Locate the cell with the specified text and output its [X, Y] center coordinate. 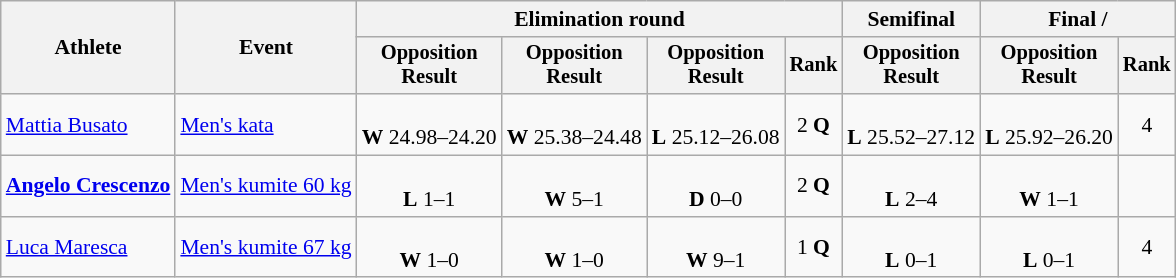
L 1–1 [430, 186]
Semifinal [911, 19]
L 25.52–27.12 [911, 124]
L 2–4 [911, 186]
W 25.38–24.48 [574, 124]
Men's kata [266, 124]
L 25.12–26.08 [716, 124]
Elimination round [600, 19]
Athlete [88, 48]
W 9–1 [716, 248]
Event [266, 48]
L 25.92–26.20 [1049, 124]
Men's kumite 60 kg [266, 186]
Men's kumite 67 kg [266, 248]
Luca Maresca [88, 248]
1 Q [814, 248]
D 0–0 [716, 186]
W 24.98–24.20 [430, 124]
W 5–1 [574, 186]
Mattia Busato [88, 124]
Angelo Crescenzo [88, 186]
W 1–1 [1049, 186]
Final / [1078, 19]
